Pinpoint the cell where the given text exists, returning its (x, y) midpoint coordinate. 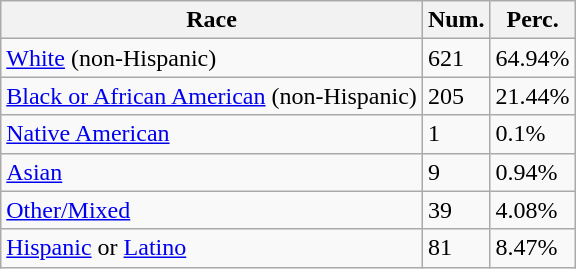
8.47% (532, 248)
0.94% (532, 172)
Asian (212, 172)
621 (456, 58)
Other/Mixed (212, 210)
Native American (212, 134)
Black or African American (non-Hispanic) (212, 96)
205 (456, 96)
0.1% (532, 134)
Perc. (532, 20)
9 (456, 172)
1 (456, 134)
21.44% (532, 96)
81 (456, 248)
Num. (456, 20)
39 (456, 210)
White (non-Hispanic) (212, 58)
64.94% (532, 58)
4.08% (532, 210)
Race (212, 20)
Hispanic or Latino (212, 248)
